Pinpoint the cell where the given text exists, returning its (x, y) midpoint coordinate. 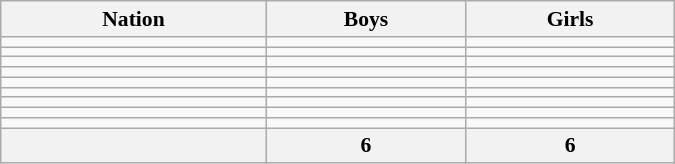
Nation (134, 19)
Boys (366, 19)
Girls (570, 19)
